Determine the (x, y) coordinate at the center of the cell enclosing the given text.  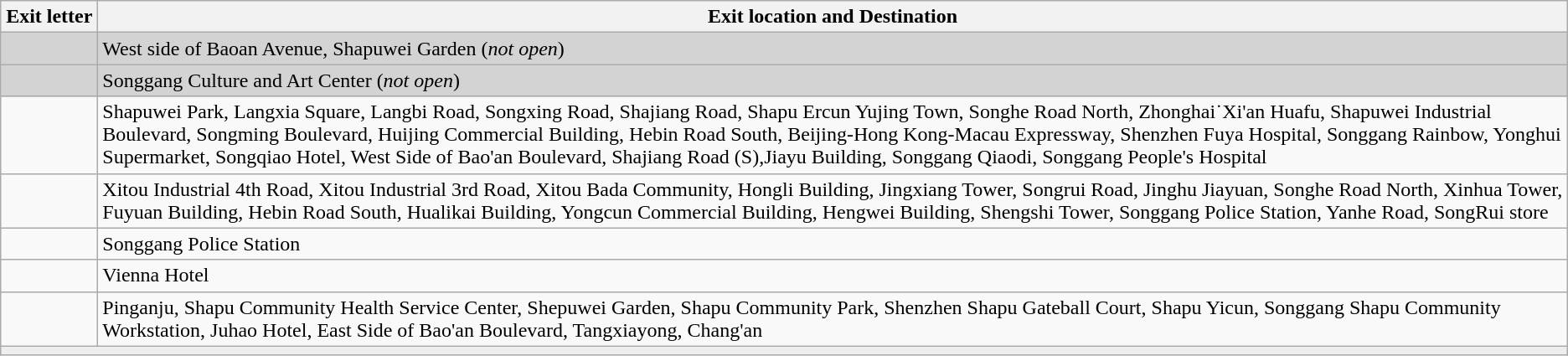
Vienna Hotel (833, 276)
Songgang Culture and Art Center (not open) (833, 80)
Songgang Police Station (833, 244)
Exit location and Destination (833, 17)
Exit letter (49, 17)
West side of Baoan Avenue, Shapuwei Garden (not open) (833, 49)
